Search for the cell housing the specified text and yield its (x, y) center coordinate. 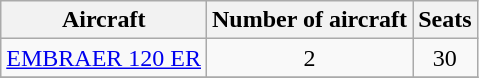
30 (445, 58)
2 (310, 58)
Aircraft (104, 20)
Seats (445, 20)
Number of aircraft (310, 20)
EMBRAER 120 ER (104, 58)
